Identify which cell holds the provided text, then report its [X, Y] central coordinate. 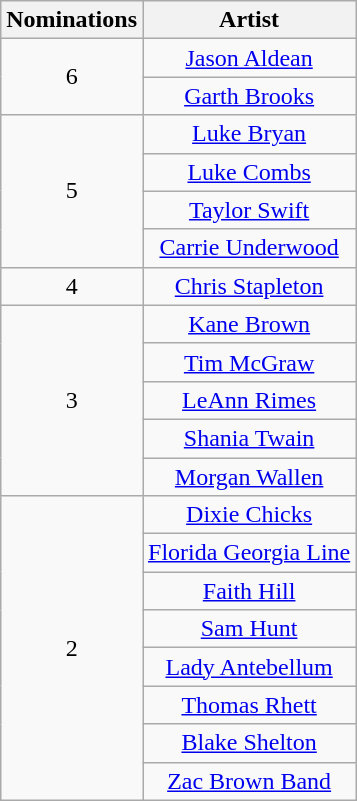
Lady Antebellum [248, 667]
Nominations [72, 20]
Dixie Chicks [248, 515]
Luke Bryan [248, 134]
Carrie Underwood [248, 248]
Kane Brown [248, 324]
Zac Brown Band [248, 781]
Garth Brooks [248, 96]
Faith Hill [248, 591]
LeAnn Rimes [248, 400]
4 [72, 286]
Tim McGraw [248, 362]
3 [72, 400]
Morgan Wallen [248, 477]
Taylor Swift [248, 210]
2 [72, 648]
Artist [248, 20]
Blake Shelton [248, 743]
5 [72, 191]
Sam Hunt [248, 629]
6 [72, 77]
Chris Stapleton [248, 286]
Jason Aldean [248, 58]
Luke Combs [248, 172]
Florida Georgia Line [248, 553]
Thomas Rhett [248, 705]
Shania Twain [248, 438]
